Detect which cell encompasses the target text, then output its [X, Y] center coordinate. 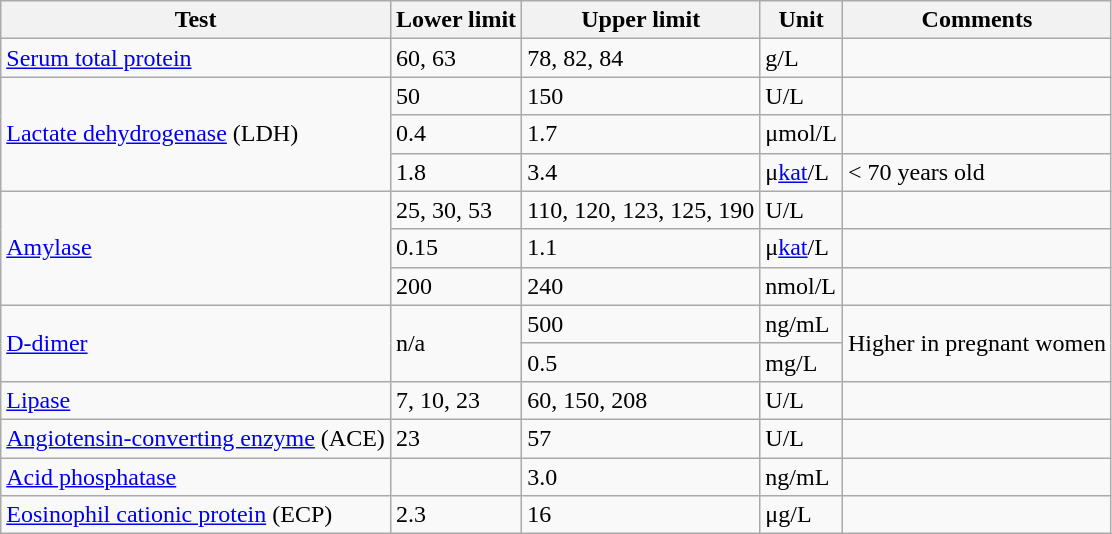
110, 120, 123, 125, 190 [641, 210]
D-dimer [196, 343]
60, 63 [456, 58]
60, 150, 208 [641, 400]
Serum total protein [196, 58]
Lower limit [456, 20]
3.4 [641, 172]
< 70 years old [976, 172]
Comments [976, 20]
Acid phosphatase [196, 477]
50 [456, 96]
23 [456, 438]
Lipase [196, 400]
16 [641, 515]
nmol/L [802, 286]
Test [196, 20]
Unit [802, 20]
78, 82, 84 [641, 58]
1.1 [641, 248]
2.3 [456, 515]
57 [641, 438]
Eosinophil cationic protein (ECP) [196, 515]
Higher in pregnant women [976, 343]
0.5 [641, 362]
μg/L [802, 515]
g/L [802, 58]
μmol/L [802, 134]
0.4 [456, 134]
3.0 [641, 477]
1.7 [641, 134]
Upper limit [641, 20]
1.8 [456, 172]
n/a [456, 343]
0.15 [456, 248]
500 [641, 324]
25, 30, 53 [456, 210]
Lactate dehydrogenase (LDH) [196, 134]
Amylase [196, 248]
Angiotensin-converting enzyme (ACE) [196, 438]
7, 10, 23 [456, 400]
240 [641, 286]
200 [456, 286]
150 [641, 96]
mg/L [802, 362]
